Find where the given text appears and provide that cell's center as (X, Y) coordinate. 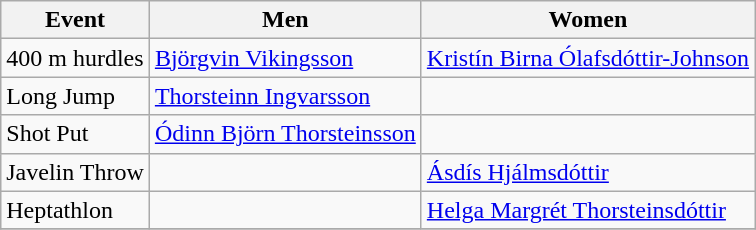
Thorsteinn Ingvarsson (285, 96)
Event (76, 20)
Men (285, 20)
Kristín Birna Ólafsdóttir-Johnson (588, 58)
Women (588, 20)
Helga Margrét Thorsteinsdóttir (588, 210)
400 m hurdles (76, 58)
Heptathlon (76, 210)
Javelin Throw (76, 172)
Long Jump (76, 96)
Björgvin Vikingsson (285, 58)
Ódinn Björn Thorsteinsson (285, 134)
Shot Put (76, 134)
Ásdís Hjálmsdóttir (588, 172)
